Search for the cell housing the specified text and yield its (x, y) center coordinate. 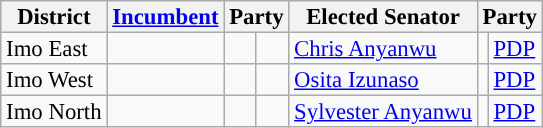
Sylvester Anyanwu (383, 112)
Elected Senator (383, 17)
District (54, 17)
Imo West (54, 80)
Imo East (54, 49)
Incumbent (166, 17)
Chris Anyanwu (383, 49)
Osita Izunaso (383, 80)
Imo North (54, 112)
